Pinpoint the cell where the given text exists, returning its (x, y) midpoint coordinate. 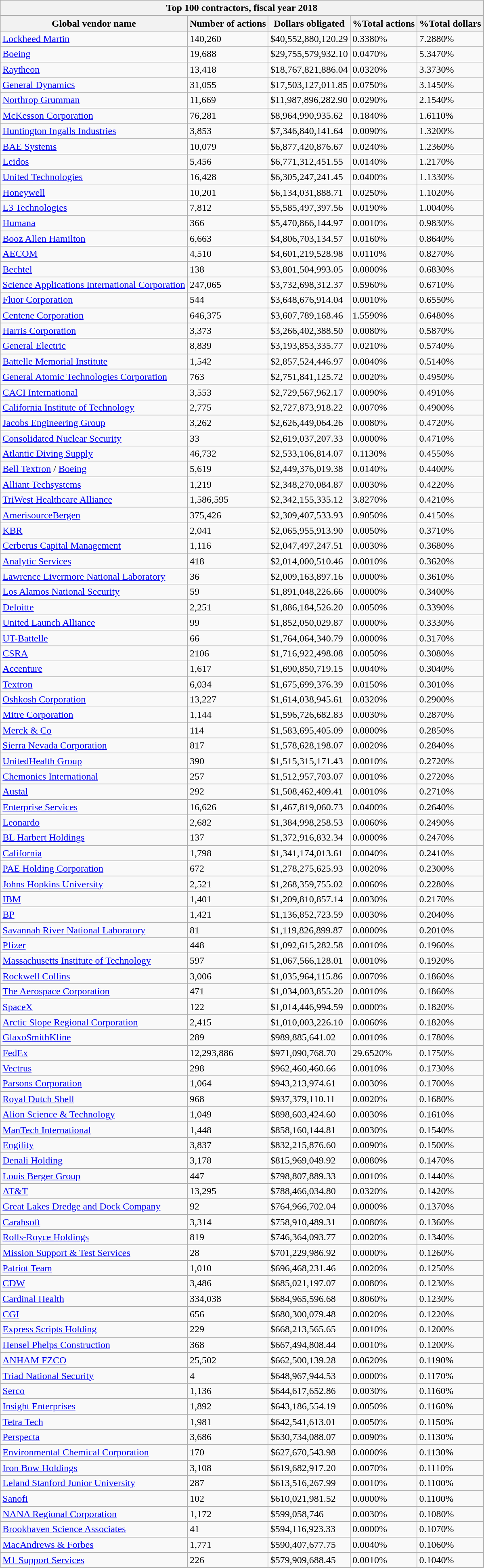
General Electric (94, 346)
%Total actions (383, 23)
0.1420% (450, 1191)
0.1110% (450, 1468)
California (94, 853)
418 (228, 561)
Rolls-Royce Holdings (94, 1237)
0.2870% (450, 715)
ManTech International (94, 1130)
Top 100 contractors, fiscal year 2018 (242, 8)
$590,407,677.75 (309, 1545)
Vectrus (94, 1068)
BP (94, 914)
0.6550% (450, 300)
0.2840% (450, 746)
1.2170% (450, 161)
$613,516,267.99 (309, 1483)
$642,541,613.01 (309, 1421)
$667,494,808.44 (309, 1345)
KBR (94, 530)
$1,467,819,060.73 (309, 807)
1.1020% (450, 193)
$2,626,449,064.26 (309, 423)
United Technologies (94, 177)
5,456 (228, 161)
$937,379,110.11 (309, 1099)
1,586,595 (228, 500)
3,486 (228, 1283)
ANHAM FZCO (94, 1360)
General Atomic Technologies Corporation (94, 377)
$3,193,853,335.77 (309, 346)
3.3730% (450, 69)
$2,751,841,125.72 (309, 377)
$1,014,446,994.59 (309, 1007)
$1,512,957,703.07 (309, 776)
76,281 (228, 115)
25,502 (228, 1360)
8,839 (228, 346)
$3,732,698,312.37 (309, 285)
$1,716,922,498.08 (309, 653)
137 (228, 838)
2106 (228, 653)
Raytheon (94, 69)
Alion Science & Technology (94, 1114)
968 (228, 1099)
Leland Stanford Junior University (94, 1483)
1,172 (228, 1514)
$1,891,048,226.66 (309, 592)
Lockheed Martin (94, 39)
$1,372,916,832.34 (309, 838)
0.2850% (450, 730)
Tetra Tech (94, 1421)
$648,967,944.53 (309, 1375)
$1,384,998,258.53 (309, 822)
$8,964,990,935.62 (309, 115)
0.4720% (450, 423)
1.2360% (450, 146)
Bechtel (94, 269)
$2,729,567,962.17 (309, 392)
0.0620% (383, 1360)
$2,014,000,510.46 (309, 561)
Denali Holding (94, 1160)
0.2470% (450, 838)
0.3170% (450, 638)
0.1190% (450, 1360)
0.0160% (383, 239)
390 (228, 761)
PAE Holding Corporation (94, 868)
0.5740% (450, 346)
0.1750% (450, 1053)
0.4550% (450, 454)
$1,675,699,376.39 (309, 684)
1,010 (228, 1268)
$7,346,840,141.64 (309, 131)
$619,682,917.20 (309, 1468)
$898,603,424.60 (309, 1114)
Leonardo (94, 822)
817 (228, 746)
0.3040% (450, 669)
Lawrence Livermore National Laboratory (94, 576)
Carahsoft (94, 1222)
$1,690,850,719.15 (309, 669)
0.1040% (450, 1560)
0.1080% (450, 1514)
1,064 (228, 1084)
672 (228, 868)
Mission Support & Test Services (94, 1253)
0.1730% (450, 1068)
6,663 (228, 239)
Great Lakes Dredge and Dock Company (94, 1207)
0.5960% (383, 285)
Savannah River National Laboratory (94, 930)
1,144 (228, 715)
298 (228, 1068)
1,401 (228, 899)
$579,909,688.45 (309, 1560)
0.0190% (383, 208)
$4,806,703,134.57 (309, 239)
1,136 (228, 1391)
3,373 (228, 331)
0.8640% (450, 239)
2.1540% (450, 100)
11,669 (228, 100)
Consolidated Nuclear Security (94, 438)
$1,136,852,723.59 (309, 914)
36 (228, 576)
1,049 (228, 1114)
0.1070% (450, 1529)
$701,229,986.92 (309, 1253)
Accenture (94, 669)
0.1440% (450, 1176)
$5,585,497,397.56 (309, 208)
$599,058,746 (309, 1514)
GlaxoSmithKline (94, 1038)
1.5590% (383, 315)
656 (228, 1314)
0.3400% (450, 592)
12,293,886 (228, 1053)
Perspecta (94, 1437)
$1,092,615,282.58 (309, 945)
0.1340% (450, 1237)
Global vendor name (94, 23)
Patriot Team (94, 1268)
0.4910% (450, 392)
0.2490% (450, 822)
1,617 (228, 669)
3,686 (228, 1437)
81 (228, 930)
0.1150% (450, 1421)
3,108 (228, 1468)
Jacobs Engineering Group (94, 423)
2,775 (228, 407)
2,682 (228, 822)
0.0150% (383, 684)
$662,500,139.28 (309, 1360)
TriWest Healthcare Alliance (94, 500)
0.2710% (450, 792)
Iron Bow Holdings (94, 1468)
5.3470% (450, 54)
544 (228, 300)
Battelle Memorial Institute (94, 361)
0.1680% (450, 1099)
59 (228, 592)
292 (228, 792)
66 (228, 638)
0.9050% (383, 515)
$668,213,565.65 (309, 1329)
$758,910,489.31 (309, 1222)
0.1360% (450, 1222)
0.1370% (450, 1207)
0.1610% (450, 1114)
$1,010,003,226.10 (309, 1022)
0.1170% (450, 1375)
33 (228, 438)
$3,607,789,168.46 (309, 315)
$1,268,359,755.02 (309, 884)
$680,300,079.48 (309, 1314)
0.3620% (450, 561)
1.1330% (450, 177)
Number of actions (228, 23)
CGI (94, 1314)
287 (228, 1483)
597 (228, 961)
1.3200% (450, 131)
CSRA (94, 653)
United Launch Alliance (94, 623)
3,553 (228, 392)
257 (228, 776)
0.1840% (383, 115)
3,314 (228, 1222)
Cerberus Capital Management (94, 546)
289 (228, 1038)
471 (228, 992)
0.1060% (450, 1545)
Bell Textron / Boeing (94, 469)
SpaceX (94, 1007)
$29,755,579,932.10 (309, 54)
Harris Corporation (94, 331)
AmerisourceBergen (94, 515)
2,415 (228, 1022)
Atlantic Diving Supply (94, 454)
448 (228, 945)
375,426 (228, 515)
$1,583,695,405.09 (309, 730)
$2,533,106,814.07 (309, 454)
$3,648,676,914.04 (309, 300)
$6,134,031,888.71 (309, 193)
Engility (94, 1145)
Los Alamos National Security (94, 592)
$6,771,312,451.55 (309, 161)
0.3390% (450, 607)
$18,767,821,886.04 (309, 69)
UnitedHealth Group (94, 761)
$858,160,144.81 (309, 1130)
229 (228, 1329)
0.0750% (383, 85)
General Dynamics (94, 85)
2,041 (228, 530)
3,837 (228, 1145)
$971,090,768.70 (309, 1053)
Rockwell Collins (94, 976)
2,251 (228, 607)
0.8060% (383, 1299)
Honeywell (94, 193)
763 (228, 377)
UT-Battelle (94, 638)
5,619 (228, 469)
0.4900% (450, 407)
0.2010% (450, 930)
13,418 (228, 69)
0.1780% (450, 1038)
Express Scripts Holding (94, 1329)
0.4710% (450, 438)
10,079 (228, 146)
Hensel Phelps Construction (94, 1345)
0.0210% (383, 346)
Alliant Techsystems (94, 484)
1,892 (228, 1406)
$1,764,064,340.79 (309, 638)
$627,670,543.98 (309, 1453)
226 (228, 1560)
IBM (94, 899)
1,116 (228, 546)
Fluor Corporation (94, 300)
0.2300% (450, 868)
0.8270% (450, 254)
0.1250% (450, 1268)
$684,965,596.68 (309, 1299)
0.4400% (450, 469)
6,034 (228, 684)
3,262 (228, 423)
0.0290% (383, 100)
16,626 (228, 807)
0.4210% (450, 500)
0.1920% (450, 961)
0.9830% (450, 223)
0.2280% (450, 884)
138 (228, 269)
0.5870% (450, 331)
$962,460,460.66 (309, 1068)
L3 Technologies (94, 208)
1,448 (228, 1130)
Leidos (94, 161)
1.0040% (450, 208)
$2,309,407,533.93 (309, 515)
$6,305,247,241.45 (309, 177)
4,510 (228, 254)
2,521 (228, 884)
$643,186,554.19 (309, 1406)
819 (228, 1237)
CDW (94, 1283)
M1 Support Services (94, 1560)
$1,119,826,899.87 (309, 930)
19,688 (228, 54)
%Total dollars (450, 23)
29.6520% (383, 1053)
13,227 (228, 700)
0.0110% (383, 254)
0.2040% (450, 914)
NANA Regional Corporation (94, 1514)
1,981 (228, 1421)
0.2410% (450, 853)
0.1470% (450, 1160)
$815,969,049.92 (309, 1160)
Royal Dutch Shell (94, 1099)
13,295 (228, 1191)
99 (228, 623)
Booz Allen Hamilton (94, 239)
7.2880% (450, 39)
$2,065,955,913.90 (309, 530)
Environmental Chemical Corporation (94, 1453)
170 (228, 1453)
0.3710% (450, 530)
Huntington Ingalls Industries (94, 131)
140,260 (228, 39)
Parsons Corporation (94, 1084)
$1,515,315,171.43 (309, 761)
Textron (94, 684)
$5,470,866,144.97 (309, 223)
92 (228, 1207)
$1,852,050,029.87 (309, 623)
Sierra Nevada Corporation (94, 746)
0.0250% (383, 193)
$1,034,003,855.20 (309, 992)
3,178 (228, 1160)
$6,877,420,876.67 (309, 146)
0.1700% (450, 1084)
Massachusetts Institute of Technology (94, 961)
$2,342,155,335.12 (309, 500)
1,421 (228, 914)
Oshkosh Corporation (94, 700)
0.6830% (450, 269)
46,732 (228, 454)
0.6480% (450, 315)
$2,348,270,084.87 (309, 484)
0.3010% (450, 684)
0.3330% (450, 623)
AT&T (94, 1191)
CACI International (94, 392)
AECOM (94, 254)
1,798 (228, 853)
$11,987,896,282.90 (309, 100)
0.2640% (450, 807)
0.1220% (450, 1314)
0.4950% (450, 377)
FedEx (94, 1053)
0.3610% (450, 576)
Merck & Co (94, 730)
4 (228, 1375)
0.5140% (450, 361)
$989,885,641.02 (309, 1038)
$943,213,974.61 (309, 1084)
$1,209,810,857.14 (309, 899)
$832,215,876.60 (309, 1145)
$1,508,462,409.41 (309, 792)
368 (228, 1345)
41 (228, 1529)
Insight Enterprises (94, 1406)
$594,116,923.33 (309, 1529)
$798,807,889.33 (309, 1176)
0.6710% (450, 285)
0.1260% (450, 1253)
$2,727,873,918.22 (309, 407)
$3,266,402,388.50 (309, 331)
$1,278,275,625.93 (309, 868)
Triad National Security (94, 1375)
366 (228, 223)
1,771 (228, 1545)
31,055 (228, 85)
The Aerospace Corporation (94, 992)
$2,857,524,446.97 (309, 361)
$2,449,376,019.38 (309, 469)
247,065 (228, 285)
$1,596,726,682.83 (309, 715)
102 (228, 1499)
Cardinal Health (94, 1299)
Serco (94, 1391)
Enterprise Services (94, 807)
Johns Hopkins University (94, 884)
Boeing (94, 54)
$2,009,163,897.16 (309, 576)
10,201 (228, 193)
3.1450% (450, 85)
28 (228, 1253)
114 (228, 730)
0.1960% (450, 945)
3.8270% (383, 500)
3,853 (228, 131)
BAE Systems (94, 146)
0.0470% (383, 54)
7,812 (228, 208)
Austal (94, 792)
Dollars obligated (309, 23)
Northrop Grumman (94, 100)
$1,886,184,526.20 (309, 607)
Louis Berger Group (94, 1176)
Science Applications International Corporation (94, 285)
Sanofi (94, 1499)
0.2900% (450, 700)
$696,468,231.46 (309, 1268)
$1,578,628,198.07 (309, 746)
122 (228, 1007)
Chemonics International (94, 776)
Brookhaven Science Associates (94, 1529)
BL Harbert Holdings (94, 838)
$1,614,038,945.61 (309, 700)
16,428 (228, 177)
0.4150% (450, 515)
$746,364,093.77 (309, 1237)
Centene Corporation (94, 315)
Deloitte (94, 607)
334,038 (228, 1299)
0.3680% (450, 546)
$685,021,197.07 (309, 1283)
$1,035,964,115.86 (309, 976)
0.0240% (383, 146)
Mitre Corporation (94, 715)
0.3380% (383, 39)
3,006 (228, 976)
1.6110% (450, 115)
0.3080% (450, 653)
$630,734,088.07 (309, 1437)
Arctic Slope Regional Corporation (94, 1022)
0.4220% (450, 484)
447 (228, 1176)
$40,552,880,120.29 (309, 39)
California Institute of Technology (94, 407)
$4,601,219,528.98 (309, 254)
Analytic Services (94, 561)
$17,503,127,011.85 (309, 85)
0.2170% (450, 899)
$2,619,037,207.33 (309, 438)
1,219 (228, 484)
$1,067,566,128.01 (309, 961)
$3,801,504,993.05 (309, 269)
$644,617,652.86 (309, 1391)
Pfizer (94, 945)
$610,021,981.52 (309, 1499)
$1,341,174,013.61 (309, 853)
$764,966,702.04 (309, 1207)
$788,466,034.80 (309, 1191)
1,542 (228, 361)
0.1500% (450, 1145)
0.1540% (450, 1130)
646,375 (228, 315)
McKesson Corporation (94, 115)
$2,047,497,247.51 (309, 546)
MacAndrews & Forbes (94, 1545)
Humana (94, 223)
